Return the [X, Y] coordinate for the center point of the cell that contains the specified text.  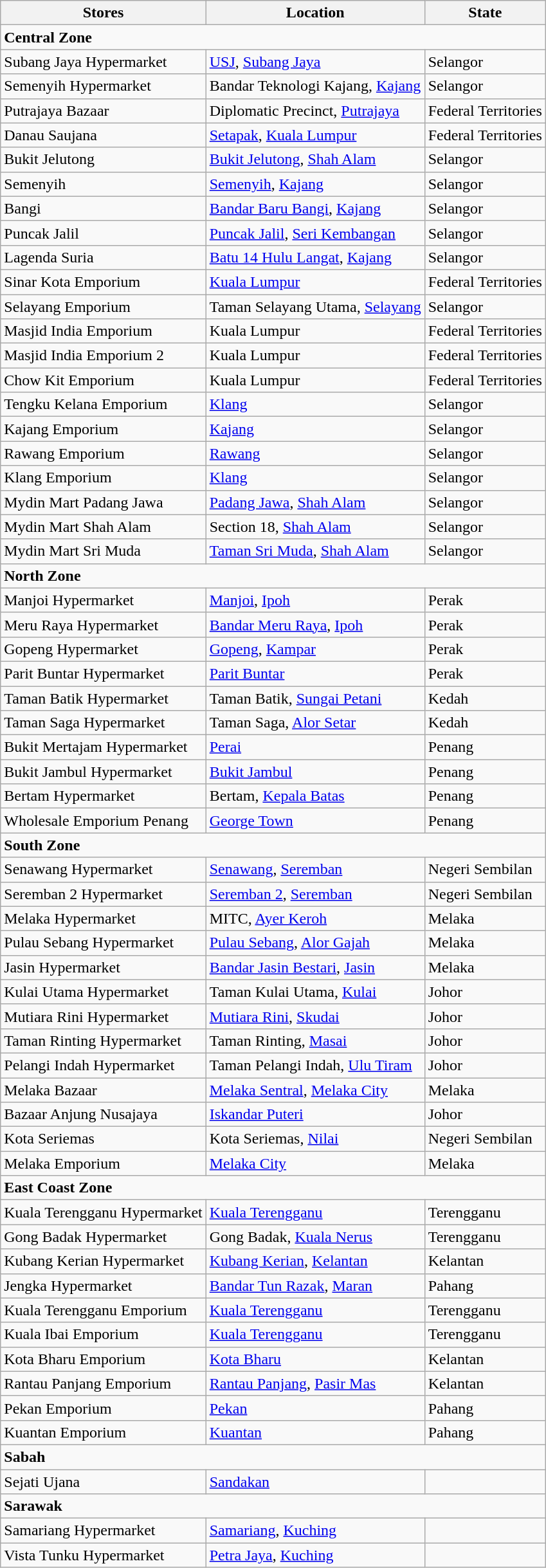
Puncak Jalil, Seri Kembangan [315, 233]
Melaka City [315, 1163]
Taman Saga, Alor Setar [315, 723]
Kota Seriemas [103, 1139]
Taman Rinting Hypermarket [103, 1041]
Mydin Mart Shah Alam [103, 527]
Pelangi Indah Hypermarket [103, 1065]
Bertam Hypermarket [103, 796]
Samariang Hypermarket [103, 1531]
Kota Bharu [315, 1359]
Melaka Bazaar [103, 1090]
Lagenda Suria [103, 257]
Samariang, Kuching [315, 1531]
USJ, Subang Jaya [315, 62]
Rantau Panjang Emporium [103, 1383]
Senawang, Seremban [315, 870]
Pulau Sebang Hypermarket [103, 943]
Wholesale Emporium Penang [103, 821]
Klang Emporium [103, 478]
Taman Sri Muda, Shah Alam [315, 551]
Batu 14 Hulu Langat, Kajang [315, 257]
Taman Rinting, Masai [315, 1041]
Bazaar Anjung Nusajaya [103, 1115]
Perai [315, 747]
Manjoi Hypermarket [103, 600]
Puncak Jalil [103, 233]
Sinar Kota Emporium [103, 282]
Kota Seriemas, Nilai [315, 1139]
Taman Batik, Sungai Petani [315, 698]
Bukit Jelutong, Shah Alam [315, 160]
George Town [315, 821]
Pekan [315, 1408]
Gopeng, Kampar [315, 649]
Sejati Ujana [103, 1481]
Bukit Jelutong [103, 160]
Pekan Emporium [103, 1408]
Semenyih [103, 184]
Melaka Sentral, Melaka City [315, 1090]
Bukit Jambul Hypermarket [103, 772]
Sandakan [315, 1481]
Pulau Sebang, Alor Gajah [315, 943]
Jasin Hypermarket [103, 967]
Seremban 2, Seremban [315, 894]
South Zone [273, 845]
Bangi [103, 208]
Sarawak [273, 1506]
Kuantan [315, 1432]
Kajang [315, 429]
East Coast Zone [273, 1188]
Taman Batik Hypermarket [103, 698]
Taman Selayang Utama, Selayang [315, 307]
Kuantan Emporium [103, 1432]
Mutiara Rini Hypermarket [103, 1016]
MITC, Ayer Keroh [315, 918]
Setapak, Kuala Lumpur [315, 135]
Bandar Jasin Bestari, Jasin [315, 967]
Rawang [315, 453]
Rawang Emporium [103, 453]
Meru Raya Hypermarket [103, 624]
Bertam, Kepala Batas [315, 796]
State [485, 13]
Kajang Emporium [103, 429]
Mutiara Rini, Skudai [315, 1016]
Semenyih Hypermarket [103, 86]
Kuala Ibai Emporium [103, 1335]
Semenyih, Kajang [315, 184]
Gopeng Hypermarket [103, 649]
Taman Kulai Utama, Kulai [315, 992]
Kota Bharu Emporium [103, 1359]
Masjid India Emporium 2 [103, 356]
Central Zone [273, 37]
Bandar Baru Bangi, Kajang [315, 208]
Diplomatic Precinct, Putrajaya [315, 111]
Location [315, 13]
Subang Jaya Hypermarket [103, 62]
Parit Buntar Hypermarket [103, 673]
Section 18, Shah Alam [315, 527]
North Zone [273, 576]
Rantau Panjang, Pasir Mas [315, 1383]
Padang Jawa, Shah Alam [315, 502]
Gong Badak Hypermarket [103, 1237]
Danau Saujana [103, 135]
Bukit Mertajam Hypermarket [103, 747]
Kubang Kerian Hypermarket [103, 1261]
Manjoi, Ipoh [315, 600]
Bukit Jambul [315, 772]
Stores [103, 13]
Petra Jaya, Kuching [315, 1555]
Iskandar Puteri [315, 1115]
Tengku Kelana Emporium [103, 405]
Parit Buntar [315, 673]
Mydin Mart Padang Jawa [103, 502]
Gong Badak, Kuala Nerus [315, 1237]
Jengka Hypermarket [103, 1286]
Bandar Teknologi Kajang, Kajang [315, 86]
Melaka Hypermarket [103, 918]
Bandar Tun Razak, Maran [315, 1286]
Senawang Hypermarket [103, 870]
Taman Saga Hypermarket [103, 723]
Masjid India Emporium [103, 331]
Chow Kit Emporium [103, 380]
Melaka Emporium [103, 1163]
Kulai Utama Hypermarket [103, 992]
Mydin Mart Sri Muda [103, 551]
Selayang Emporium [103, 307]
Seremban 2 Hypermarket [103, 894]
Sabah [273, 1457]
Kubang Kerian, Kelantan [315, 1261]
Taman Pelangi Indah, Ulu Tiram [315, 1065]
Vista Tunku Hypermarket [103, 1555]
Kuala Terengganu Hypermarket [103, 1212]
Bandar Meru Raya, Ipoh [315, 624]
Kuala Terengganu Emporium [103, 1310]
Putrajaya Bazaar [103, 111]
